Return [X, Y] of the center of cell containing provided text 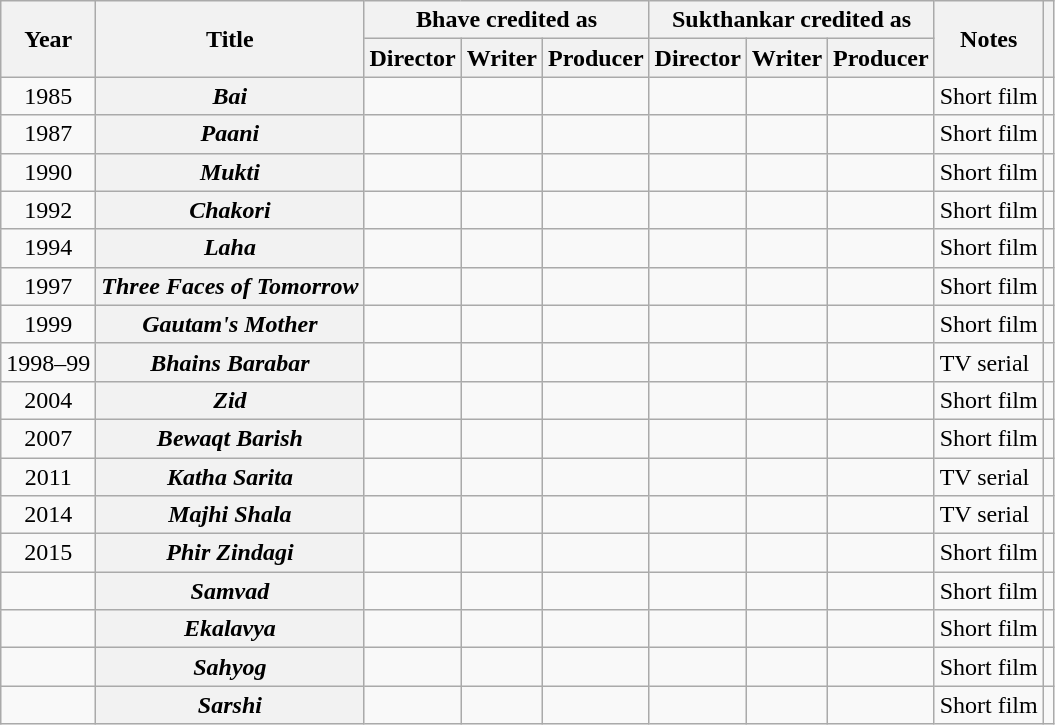
2014 [48, 515]
Paani [230, 134]
2007 [48, 438]
1985 [48, 96]
Ekalavya [230, 629]
2015 [48, 553]
1998–99 [48, 362]
Three Faces of Tomorrow [230, 286]
Sukthankar credited as [792, 20]
Bhains Barabar [230, 362]
1997 [48, 286]
Title [230, 39]
Gautam's Mother [230, 324]
Majhi Shala [230, 515]
Zid [230, 400]
2004 [48, 400]
Bewaqt Barish [230, 438]
Notes [988, 39]
1999 [48, 324]
Sahyog [230, 667]
1987 [48, 134]
1994 [48, 248]
1992 [48, 210]
Chakori [230, 210]
Laha [230, 248]
Samvad [230, 591]
Phir Zindagi [230, 553]
1990 [48, 172]
Mukti [230, 172]
Bhave credited as [506, 20]
Bai [230, 96]
2011 [48, 477]
Sarshi [230, 705]
Year [48, 39]
Katha Sarita [230, 477]
